Provide the [x, y] coordinate of the cell's center where the given text is located.  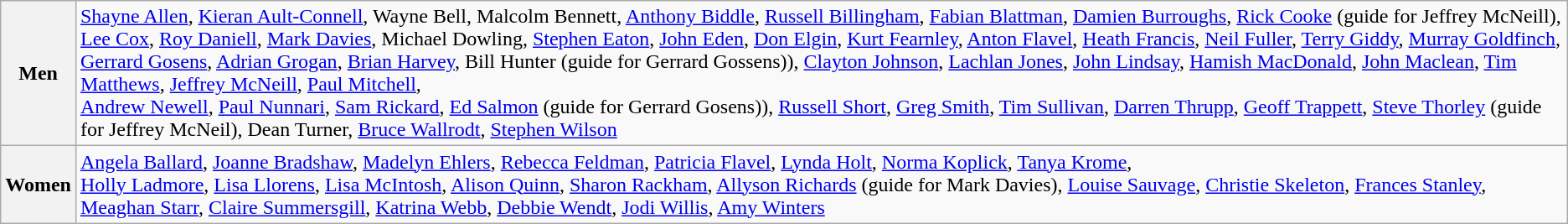
Men [39, 74]
Women [39, 185]
